Scan for the cell matching the given text and deliver its (X, Y) coordinate at center. 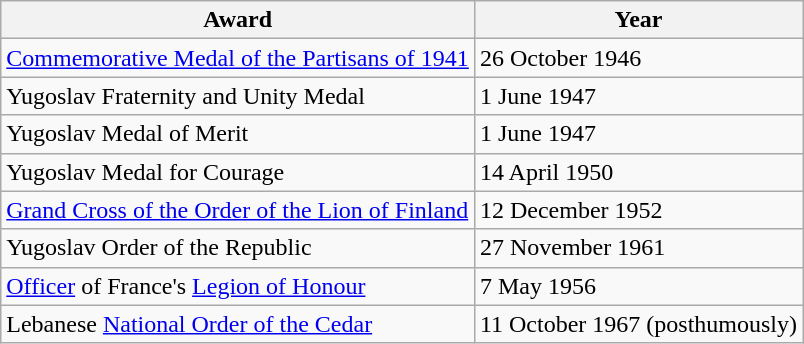
Yugoslav Order of the Republic (238, 248)
Grand Cross of the Order of the Lion of Finland (238, 210)
12 December 1952 (638, 210)
Year (638, 20)
Yugoslav Fraternity and Unity Medal (238, 96)
27 November 1961 (638, 248)
7 May 1956 (638, 286)
11 October 1967 (posthumously) (638, 324)
14 April 1950 (638, 172)
Yugoslav Medal of Merit (238, 134)
Award (238, 20)
Officer of France's Legion of Honour (238, 286)
Commemorative Medal of the Partisans of 1941 (238, 58)
Yugoslav Medal for Courage (238, 172)
Lebanese National Order of the Cedar (238, 324)
26 October 1946 (638, 58)
